Identify which cell holds the provided text, then report its (X, Y) central coordinate. 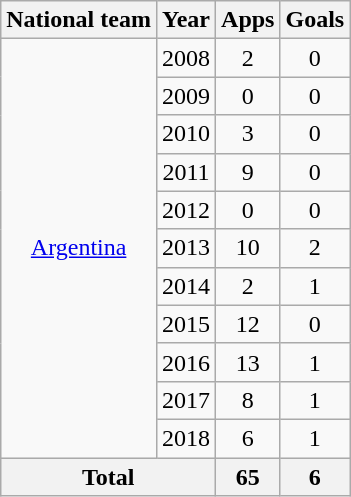
12 (248, 324)
2012 (186, 210)
2009 (186, 96)
2018 (186, 438)
10 (248, 248)
Apps (248, 20)
National team (79, 20)
2010 (186, 134)
2013 (186, 248)
9 (248, 172)
2011 (186, 172)
2016 (186, 362)
2017 (186, 400)
Year (186, 20)
3 (248, 134)
65 (248, 477)
2014 (186, 286)
2008 (186, 58)
Argentina (79, 248)
13 (248, 362)
8 (248, 400)
Goals (315, 20)
Total (108, 477)
2015 (186, 324)
